Search for the cell housing the specified text and yield its [X, Y] center coordinate. 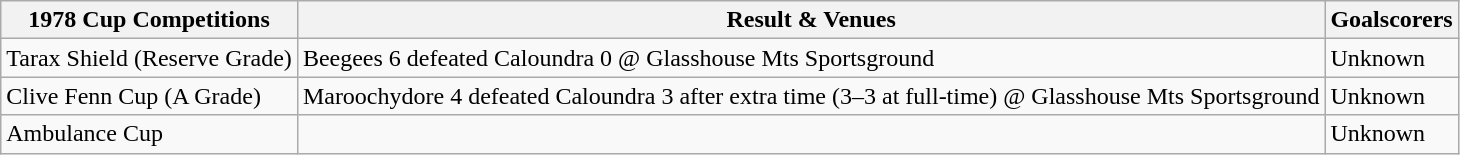
Maroochydore 4 defeated Caloundra 3 after extra time (3–3 at full-time) @ Glasshouse Mts Sportsground [811, 96]
Tarax Shield (Reserve Grade) [150, 58]
Result & Venues [811, 20]
Clive Fenn Cup (A Grade) [150, 96]
1978 Cup Competitions [150, 20]
Ambulance Cup [150, 134]
Goalscorers [1392, 20]
Beegees 6 defeated Caloundra 0 @ Glasshouse Mts Sportsground [811, 58]
